Find where the given text appears and provide that cell's center as [x, y] coordinate. 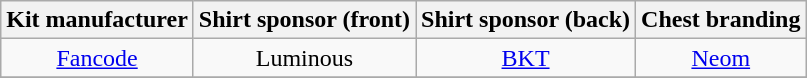
BKT [526, 58]
Luminous [304, 58]
Neom [721, 58]
Fancode [98, 58]
Shirt sponsor (back) [526, 20]
Shirt sponsor (front) [304, 20]
Kit manufacturer [98, 20]
Chest branding [721, 20]
